Locate the cell with the specified text and output its [x, y] center coordinate. 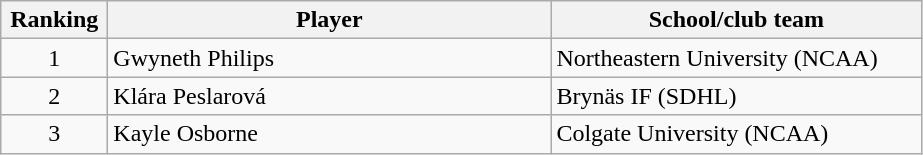
School/club team [736, 20]
Gwyneth Philips [330, 58]
Player [330, 20]
1 [54, 58]
Brynäs IF (SDHL) [736, 96]
Ranking [54, 20]
3 [54, 134]
Colgate University (NCAA) [736, 134]
Kayle Osborne [330, 134]
2 [54, 96]
Northeastern University (NCAA) [736, 58]
Klára Peslarová [330, 96]
